Scan for the cell matching the given text and deliver its [X, Y] coordinate at center. 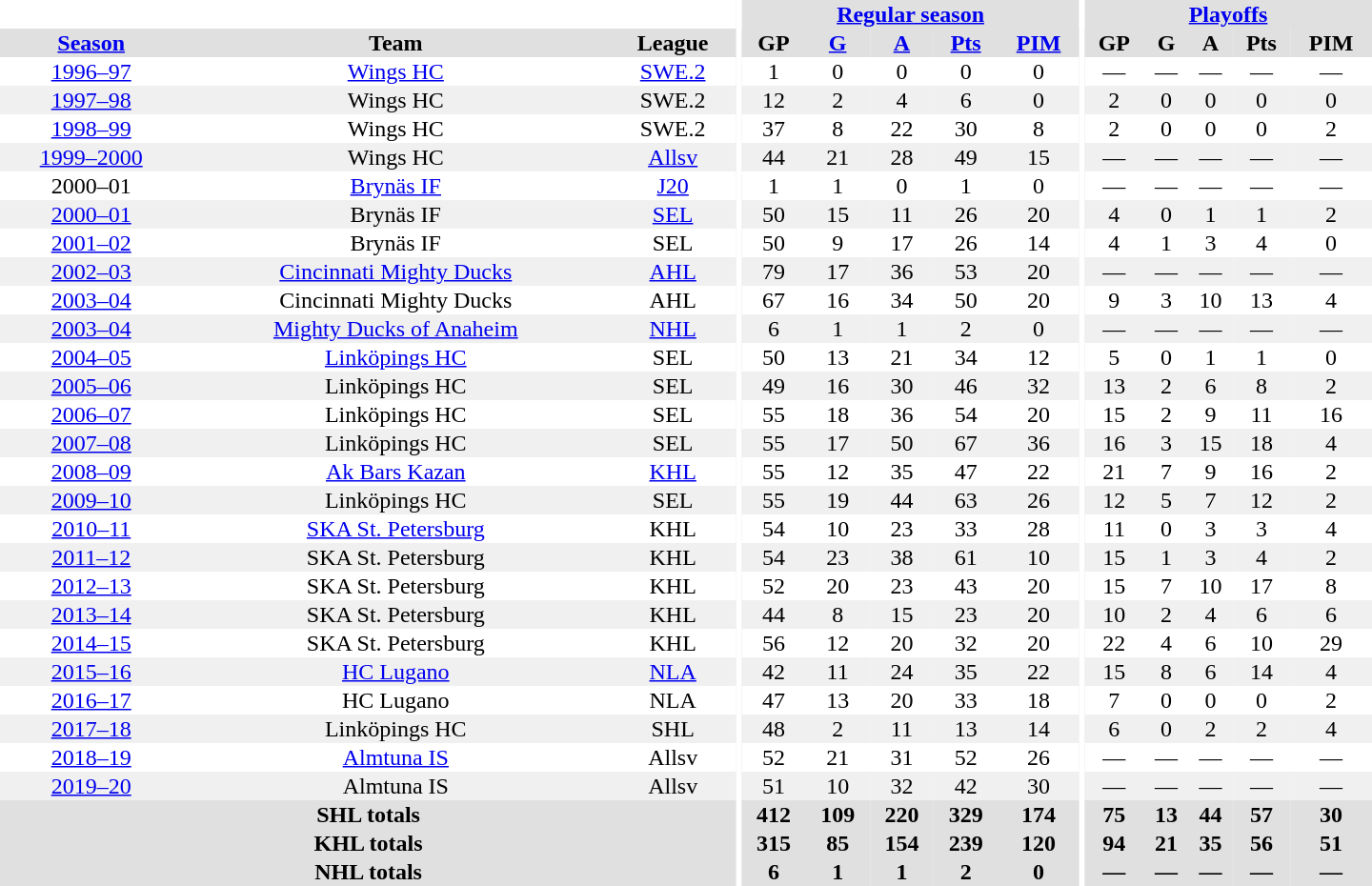
NHL [673, 329]
412 [774, 815]
19 [838, 500]
1997–98 [91, 100]
2002–03 [91, 272]
48 [774, 729]
2015–16 [91, 672]
43 [966, 586]
2007–08 [91, 443]
League [673, 43]
61 [966, 557]
KHL totals [368, 843]
Ak Bars Kazan [395, 472]
2013–14 [91, 614]
1998–99 [91, 129]
1999–2000 [91, 157]
154 [901, 843]
31 [901, 757]
46 [966, 386]
79 [774, 272]
2010–11 [91, 529]
94 [1115, 843]
NHL totals [368, 872]
Playoffs [1228, 14]
2009–10 [91, 500]
2018–19 [91, 757]
239 [966, 843]
1996–97 [91, 71]
2004–05 [91, 357]
315 [774, 843]
Regular season [911, 14]
Team [395, 43]
2016–17 [91, 700]
2005–06 [91, 386]
329 [966, 815]
SHL [673, 729]
2008–09 [91, 472]
120 [1039, 843]
2001–02 [91, 243]
2014–15 [91, 643]
220 [901, 815]
37 [774, 129]
174 [1039, 815]
75 [1115, 815]
29 [1331, 643]
53 [966, 272]
Season [91, 43]
85 [838, 843]
2011–12 [91, 557]
SHL totals [368, 815]
2012–13 [91, 586]
63 [966, 500]
2017–18 [91, 729]
38 [901, 557]
Mighty Ducks of Anaheim [395, 329]
2006–07 [91, 414]
2019–20 [91, 786]
J20 [673, 186]
24 [901, 672]
57 [1261, 815]
109 [838, 815]
